Provide the (X, Y) coordinate of the cell's center where the given text is located.  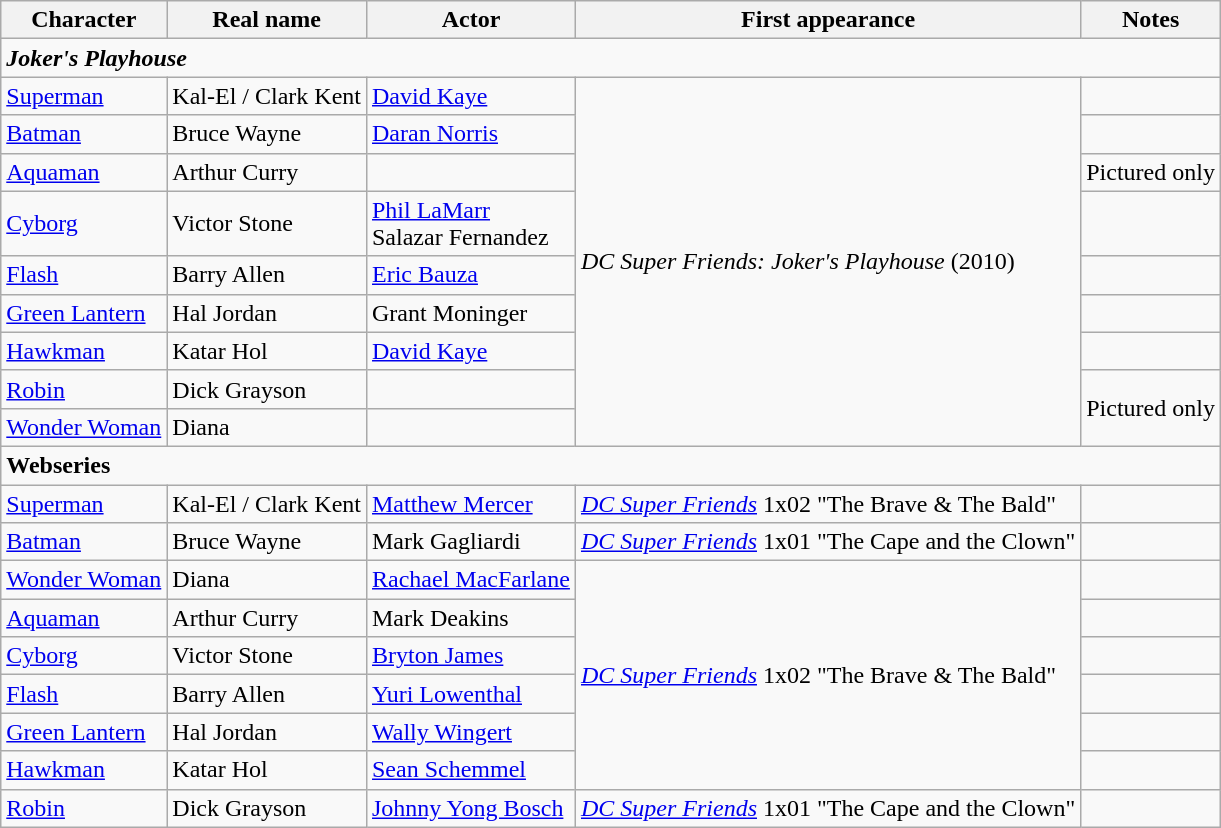
Johnny Yong Bosch (470, 808)
Webseries (611, 465)
Yuri Lowenthal (470, 694)
Notes (1151, 20)
Sean Schemmel (470, 770)
Mark Gagliardi (470, 542)
Wally Wingert (470, 732)
Phil LaMarrSalazar Fernandez (470, 224)
Daran Norris (470, 134)
Mark Deakins (470, 618)
First appearance (828, 20)
Rachael MacFarlane (470, 580)
Actor (470, 20)
Grant Moninger (470, 313)
Character (84, 20)
Joker's Playhouse (611, 58)
Matthew Mercer (470, 503)
Bryton James (470, 656)
Real name (267, 20)
DC Super Friends: Joker's Playhouse (2010) (828, 262)
Eric Bauza (470, 275)
